Output the [X, Y] coordinate of the center of the cell containing the given text.  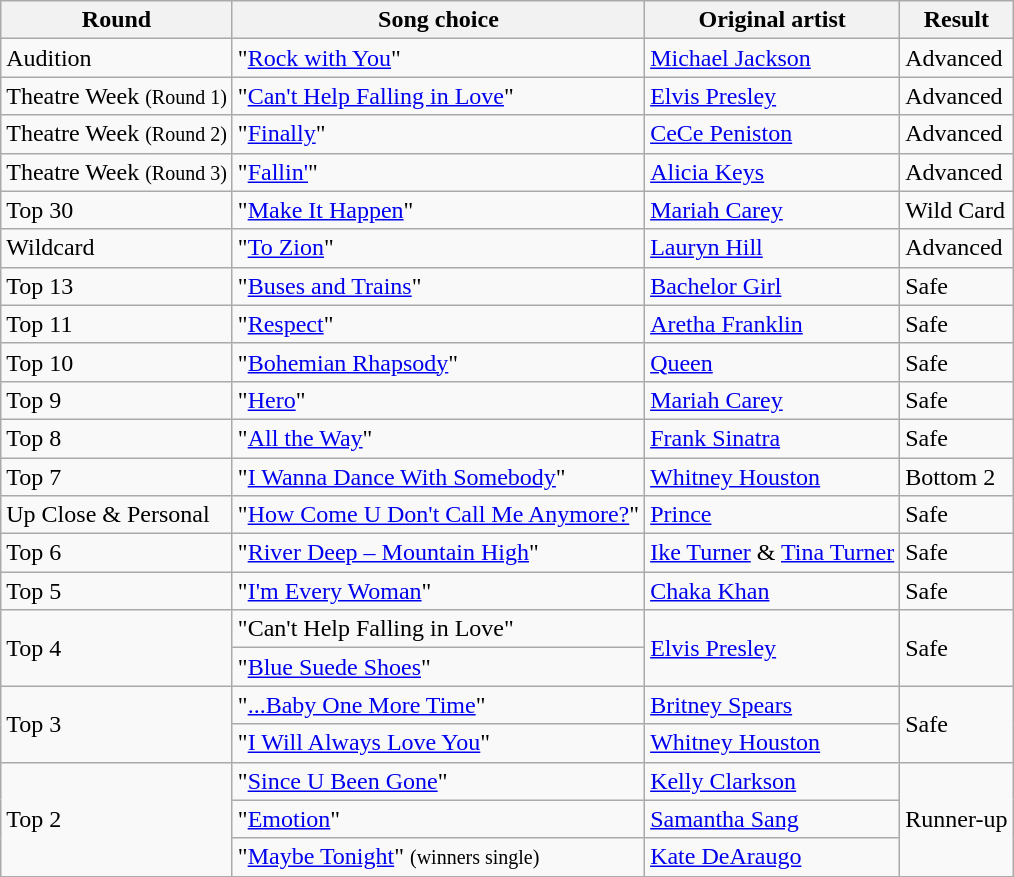
Prince [772, 515]
Kelly Clarkson [772, 781]
Runner-up [956, 819]
"I'm Every Woman" [438, 591]
"Blue Suede Shoes" [438, 667]
Top 3 [117, 724]
"Since U Been Gone" [438, 781]
Top 7 [117, 477]
Chaka Khan [772, 591]
Top 4 [117, 648]
Top 2 [117, 819]
"To Zion" [438, 248]
Top 30 [117, 210]
Up Close & Personal [117, 515]
Alicia Keys [772, 172]
Wild Card [956, 210]
"River Deep – Mountain High" [438, 553]
"All the Way" [438, 438]
Theatre Week (Round 3) [117, 172]
CeCe Peniston [772, 134]
"I Wanna Dance With Somebody" [438, 477]
Aretha Franklin [772, 324]
Michael Jackson [772, 58]
Queen [772, 362]
"Fallin'" [438, 172]
Theatre Week (Round 1) [117, 96]
Frank Sinatra [772, 438]
"I Will Always Love You" [438, 743]
Result [956, 20]
Wildcard [117, 248]
Top 13 [117, 286]
Top 5 [117, 591]
Lauryn Hill [772, 248]
Audition [117, 58]
Bachelor Girl [772, 286]
Ike Turner & Tina Turner [772, 553]
Song choice [438, 20]
Kate DeAraugo [772, 857]
Top 8 [117, 438]
"Finally" [438, 134]
Round [117, 20]
Britney Spears [772, 705]
"Bohemian Rhapsody" [438, 362]
Bottom 2 [956, 477]
Top 9 [117, 400]
"Hero" [438, 400]
"Buses and Trains" [438, 286]
Original artist [772, 20]
Top 6 [117, 553]
"Respect" [438, 324]
"...Baby One More Time" [438, 705]
Top 11 [117, 324]
"Maybe Tonight" (winners single) [438, 857]
Samantha Sang [772, 819]
"Emotion" [438, 819]
"Rock with You" [438, 58]
Top 10 [117, 362]
"Make It Happen" [438, 210]
Theatre Week (Round 2) [117, 134]
"How Come U Don't Call Me Anymore?" [438, 515]
